Provide the (x, y) coordinate of the cell's center where the given text is located.  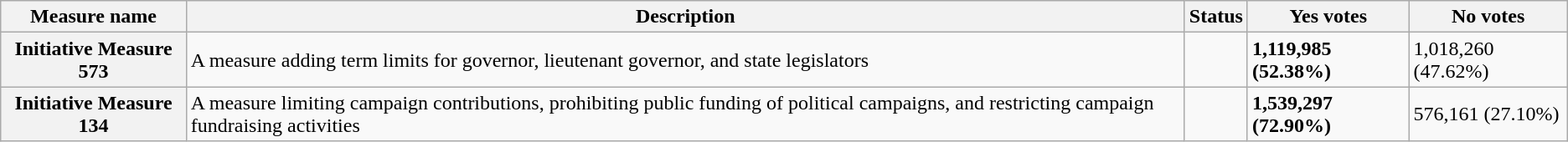
Description (685, 17)
1,119,985 (52.38%) (1328, 60)
A measure adding term limits for governor, lieutenant governor, and state legislators (685, 60)
Initiative Measure 134 (94, 114)
A measure limiting campaign contributions, prohibiting public funding of political campaigns, and restricting campaign fundraising activities (685, 114)
No votes (1488, 17)
576,161 (27.10%) (1488, 114)
Initiative Measure 573 (94, 60)
Yes votes (1328, 17)
1,539,297 (72.90%) (1328, 114)
Status (1216, 17)
1,018,260 (47.62%) (1488, 60)
Measure name (94, 17)
